Output the (X, Y) coordinate of the center of the cell containing the given text.  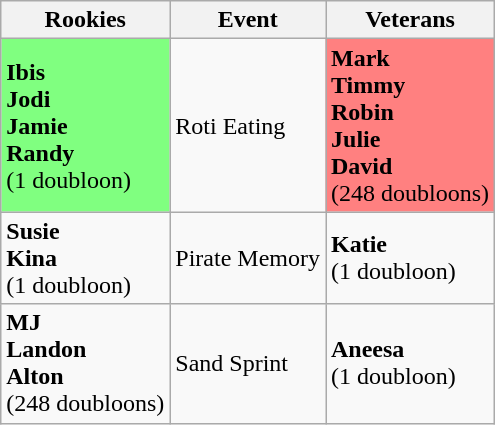
Pirate Memory (248, 258)
SusieKina(1 doubloon) (86, 258)
Katie(1 doubloon) (410, 258)
Aneesa(1 doubloon) (410, 364)
Rookies (86, 20)
Roti Eating (248, 126)
Veterans (410, 20)
MarkTimmyRobinJulie David(248 doubloons) (410, 126)
MJLandonAlton(248 doubloons) (86, 364)
Sand Sprint (248, 364)
Event (248, 20)
IbisJodiJamieRandy(1 doubloon) (86, 126)
